For the text-containing cell, return its midpoint in (x, y) coordinate format. 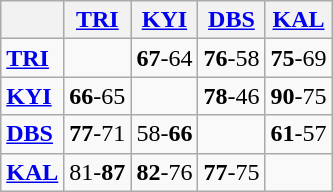
77-75 (232, 172)
90-75 (298, 96)
81-87 (98, 172)
67-64 (164, 58)
75-69 (298, 58)
78-46 (232, 96)
58-66 (164, 134)
66-65 (98, 96)
82-76 (164, 172)
61-57 (298, 134)
76-58 (232, 58)
77-71 (98, 134)
